Output the [x, y] coordinate of the center of the cell containing the given text.  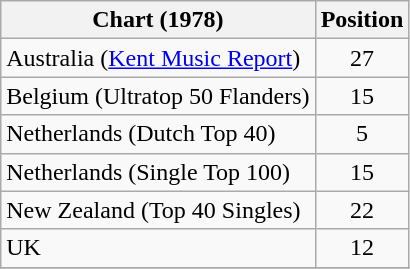
UK [158, 248]
22 [362, 210]
Position [362, 20]
Netherlands (Dutch Top 40) [158, 134]
12 [362, 248]
New Zealand (Top 40 Singles) [158, 210]
Chart (1978) [158, 20]
Australia (Kent Music Report) [158, 58]
Belgium (Ultratop 50 Flanders) [158, 96]
27 [362, 58]
5 [362, 134]
Netherlands (Single Top 100) [158, 172]
